Return [X, Y] of the center of cell containing provided text 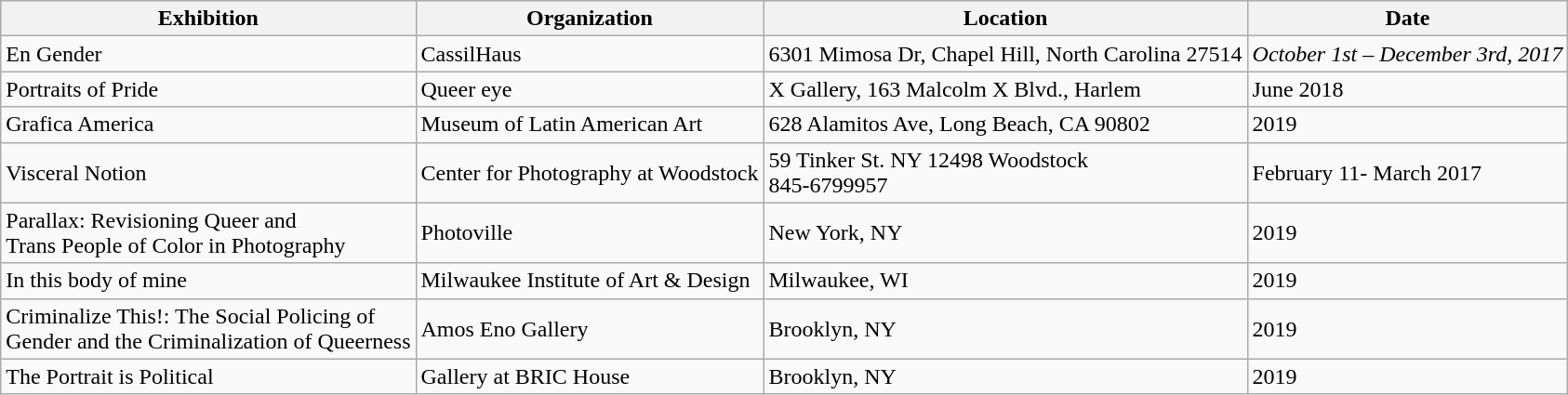
En Gender [208, 54]
Center for Photography at Woodstock [590, 173]
Location [1005, 19]
CassilHaus [590, 54]
In this body of mine [208, 281]
Queer eye [590, 89]
6301 Mimosa Dr, Chapel Hill, North Carolina 27514 [1005, 54]
Photoville [590, 232]
Date [1408, 19]
The Portrait is Political [208, 376]
Milwaukee Institute of Art & Design [590, 281]
59 Tinker St. NY 12498 Woodstock845-6799957 [1005, 173]
Visceral Notion [208, 173]
New York, NY [1005, 232]
Parallax: Revisioning Queer andTrans People of Color in Photography [208, 232]
Portraits of Pride [208, 89]
Organization [590, 19]
February 11- March 2017 [1408, 173]
X Gallery, 163 Malcolm X Blvd., Harlem [1005, 89]
October 1st – December 3rd, 2017 [1408, 54]
Amos Eno Gallery [590, 329]
Criminalize This!: The Social Policing ofGender and the Criminalization of Queerness [208, 329]
Grafica America [208, 125]
Museum of Latin American Art [590, 125]
Gallery at BRIC House [590, 376]
Milwaukee, WI [1005, 281]
June 2018 [1408, 89]
Exhibition [208, 19]
628 Alamitos Ave, Long Beach, CA 90802 [1005, 125]
